For the text-containing cell, return its midpoint in [X, Y] coordinate format. 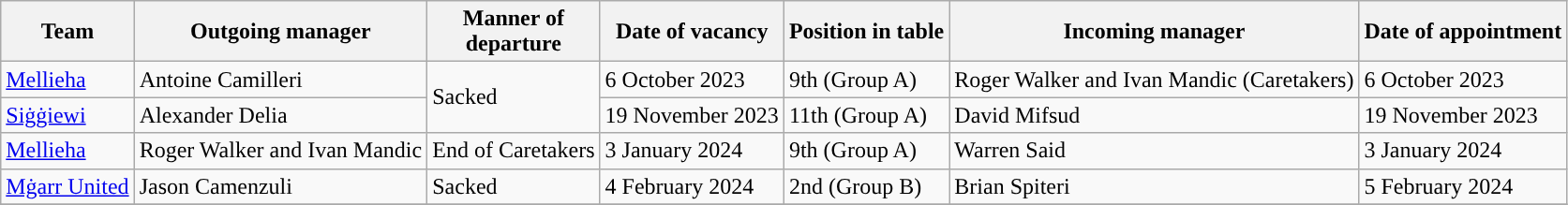
End of Caretakers [514, 151]
David Mifsud [1155, 115]
Roger Walker and Ivan Mandic [281, 151]
Mġarr United [67, 186]
Team [67, 32]
Manner ofdeparture [514, 32]
Date of vacancy [692, 32]
Position in table [866, 32]
Siġġiewi [67, 115]
Outgoing manager [281, 32]
Roger Walker and Ivan Mandic (Caretakers) [1155, 80]
5 February 2024 [1463, 186]
4 February 2024 [692, 186]
Date of appointment [1463, 32]
Antoine Camilleri [281, 80]
Brian Spiteri [1155, 186]
Jason Camenzuli [281, 186]
Incoming manager [1155, 32]
Warren Said [1155, 151]
11th (Group A) [866, 115]
2nd (Group B) [866, 186]
Alexander Delia [281, 115]
